For the text-containing cell, return its midpoint in [X, Y] coordinate format. 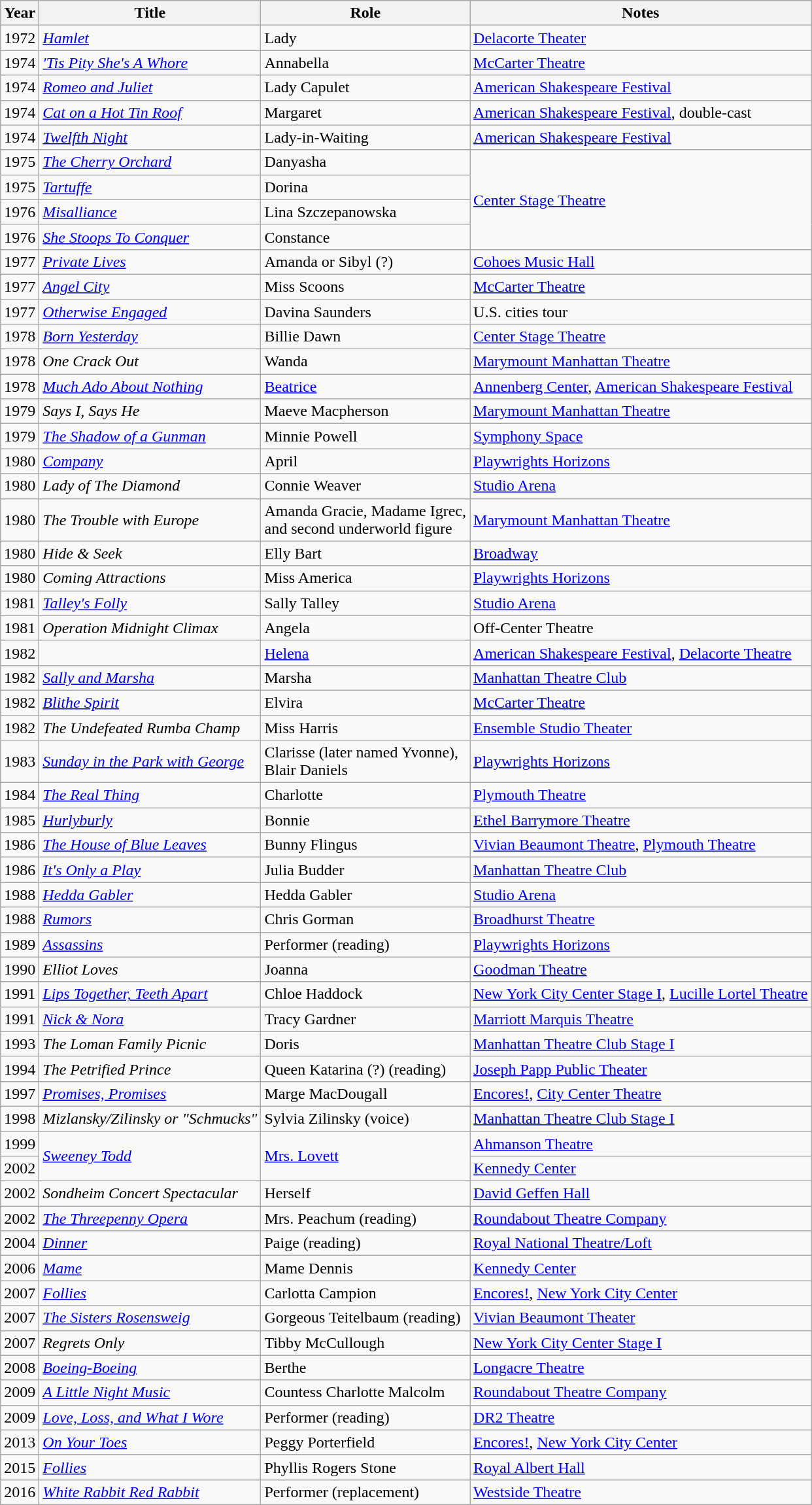
1999 [20, 1144]
Bunny Flingus [365, 845]
The Cherry Orchard [150, 162]
April [365, 461]
Angel City [150, 286]
Mrs. Peachum (reading) [365, 1219]
U.S. cities tour [641, 312]
1997 [20, 1094]
Julia Budder [365, 870]
Otherwise Engaged [150, 312]
Vivian Beaumont Theatre, Plymouth Theatre [641, 845]
A Little Night Music [150, 1393]
Ahmanson Theatre [641, 1144]
Off-Center Theatre [641, 628]
Billie Dawn [365, 337]
Connie Weaver [365, 486]
1983 [20, 761]
Dinner [150, 1243]
Constance [365, 237]
The Trouble with Europe [150, 519]
Carlotta Campion [365, 1293]
Lady [365, 38]
Lips Together, Teeth Apart [150, 994]
Elvira [365, 702]
Danyasha [365, 162]
Sally and Marsha [150, 678]
Queen Katarina (?) (reading) [365, 1069]
1972 [20, 38]
Goodman Theatre [641, 969]
2004 [20, 1243]
Twelfth Night [150, 137]
1990 [20, 969]
Maeve Macpherson [365, 411]
2008 [20, 1368]
Joanna [365, 969]
New York City Center Stage I [641, 1343]
Miss Harris [365, 728]
Sally Talley [365, 603]
Blithe Spirit [150, 702]
Annabella [365, 63]
Broadhurst Theatre [641, 920]
Vivian Beaumont Theater [641, 1318]
Davina Saunders [365, 312]
American Shakespeare Festival, double-cast [641, 112]
The Petrified Prince [150, 1069]
White Rabbit Red Rabbit [150, 1492]
Lady Capulet [365, 88]
The Sisters Rosensweig [150, 1318]
Marriott Marquis Theatre [641, 1019]
Chloe Haddock [365, 994]
Royal Albert Hall [641, 1467]
Minnie Powell [365, 436]
Wanda [365, 362]
1985 [20, 820]
Angela [365, 628]
Margaret [365, 112]
Amanda or Sibyl (?) [365, 262]
Longacre Theatre [641, 1368]
2013 [20, 1442]
Tartuffe [150, 187]
One Crack Out [150, 362]
Ethel Barrymore Theatre [641, 820]
Berthe [365, 1368]
Peggy Porterfield [365, 1442]
Coming Attractions [150, 578]
Mizlansky/Zilinsky or "Schmucks" [150, 1118]
Much Ado About Nothing [150, 387]
Rumors [150, 920]
Elly Bart [365, 553]
1993 [20, 1044]
Lina Szczepanowska [365, 212]
Miss America [365, 578]
Tracy Gardner [365, 1019]
Paige (reading) [365, 1243]
Gorgeous Teitelbaum (reading) [365, 1318]
Says I, Says He [150, 411]
Cat on a Hot Tin Roof [150, 112]
Lady-in-Waiting [365, 137]
Marsha [365, 678]
New York City Center Stage I, Lucille Lortel Theatre [641, 994]
Mame [150, 1268]
Clarisse (later named Yvonne),Blair Daniels [365, 761]
Sweeney Todd [150, 1156]
Annenberg Center, American Shakespeare Festival [641, 387]
Tibby McCullough [365, 1343]
2016 [20, 1492]
DR2 Theatre [641, 1417]
Notes [641, 13]
Marge MacDougall [365, 1094]
Misalliance [150, 212]
1989 [20, 944]
Mrs. Lovett [365, 1156]
Phyllis Rogers Stone [365, 1467]
The Threepenny Opera [150, 1219]
Hide & Seek [150, 553]
Miss Scoons [365, 286]
Herself [365, 1194]
Nick & Nora [150, 1019]
Talley's Folly [150, 603]
Company [150, 461]
Cohoes Music Hall [641, 262]
Assassins [150, 944]
1984 [20, 795]
Boeing-Boeing [150, 1368]
Elliot Loves [150, 969]
She Stoops To Conquer [150, 237]
Amanda Gracie, Madame Igrec,and second underworld figure [365, 519]
Westside Theatre [641, 1492]
Love, Loss, and What I Wore [150, 1417]
American Shakespeare Festival, Delacorte Theatre [641, 653]
Mame Dennis [365, 1268]
1998 [20, 1118]
Chris Gorman [365, 920]
Private Lives [150, 262]
The Loman Family Picnic [150, 1044]
Hurlyburly [150, 820]
Romeo and Juliet [150, 88]
Broadway [641, 553]
Encores!, City Center Theatre [641, 1094]
Sondheim Concert Spectacular [150, 1194]
2015 [20, 1467]
Regrets Only [150, 1343]
David Geffen Hall [641, 1194]
Bonnie [365, 820]
Symphony Space [641, 436]
The House of Blue Leaves [150, 845]
Helena [365, 653]
2006 [20, 1268]
Plymouth Theatre [641, 795]
Royal National Theatre/Loft [641, 1243]
Year [20, 13]
1994 [20, 1069]
Dorina [365, 187]
It's Only a Play [150, 870]
Delacorte Theater [641, 38]
The Undefeated Rumba Champ [150, 728]
Sunday in the Park with George [150, 761]
Role [365, 13]
Promises, Promises [150, 1094]
Countess Charlotte Malcolm [365, 1393]
Ensemble Studio Theater [641, 728]
Beatrice [365, 387]
Operation Midnight Climax [150, 628]
On Your Toes [150, 1442]
The Real Thing [150, 795]
Hamlet [150, 38]
Charlotte [365, 795]
The Shadow of a Gunman [150, 436]
Joseph Papp Public Theater [641, 1069]
Title [150, 13]
Born Yesterday [150, 337]
Performer (replacement) [365, 1492]
Doris [365, 1044]
Lady of The Diamond [150, 486]
Sylvia Zilinsky (voice) [365, 1118]
'Tis Pity She's A Whore [150, 63]
